Search for the cell housing the specified text and yield its [x, y] center coordinate. 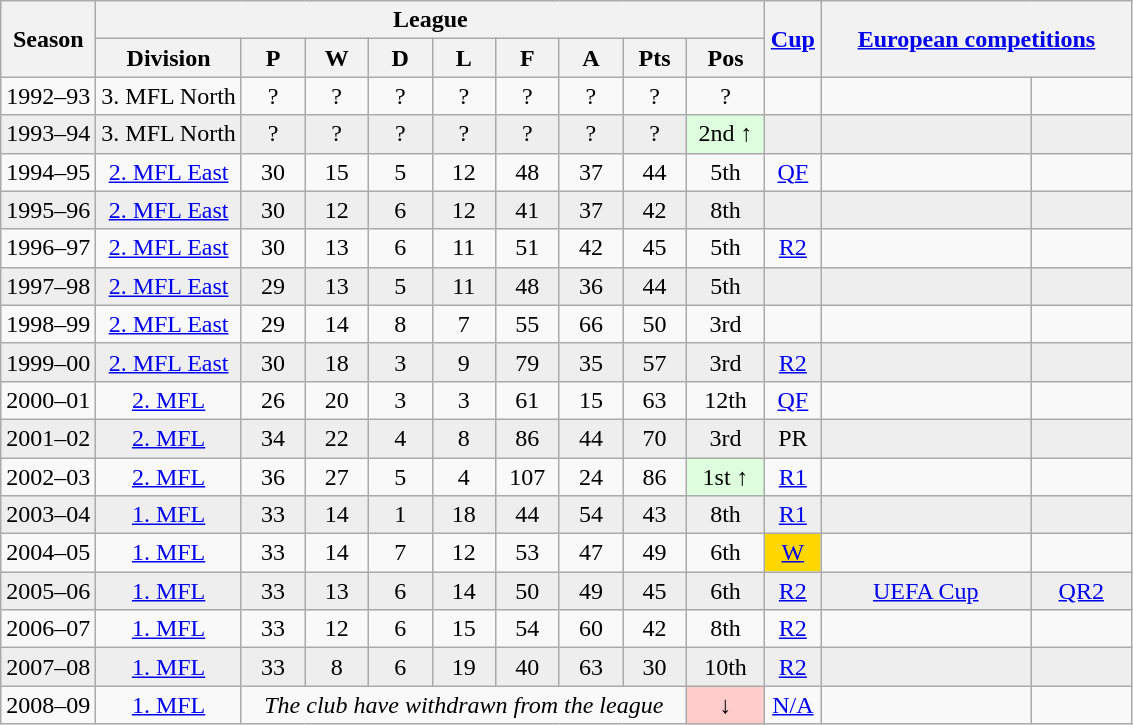
57 [655, 362]
D [400, 58]
2000–01 [48, 400]
24 [591, 477]
47 [591, 553]
The club have withdrawn from the league [464, 705]
Cup [793, 39]
61 [528, 400]
27 [337, 477]
79 [528, 362]
↓ [726, 705]
107 [528, 477]
9 [464, 362]
2005–06 [48, 591]
2006–07 [48, 629]
P [273, 58]
L [464, 58]
40 [528, 667]
51 [528, 248]
22 [337, 438]
34 [273, 438]
1997–98 [48, 286]
10th [726, 667]
35 [591, 362]
PR [793, 438]
F [528, 58]
2003–04 [48, 515]
1993–94 [48, 134]
European competitions [976, 39]
41 [528, 210]
1 [400, 515]
1996–97 [48, 248]
N/A [793, 705]
70 [655, 438]
2007–08 [48, 667]
2004–05 [48, 553]
60 [591, 629]
Pts [655, 58]
QR2 [1082, 591]
43 [655, 515]
A [591, 58]
Season [48, 39]
20 [337, 400]
UEFA Cup [926, 591]
Division [169, 58]
66 [591, 324]
19 [464, 667]
League [430, 20]
1994–95 [48, 172]
Pos [726, 58]
1998–99 [48, 324]
2002–03 [48, 477]
1995–96 [48, 210]
2001–02 [48, 438]
26 [273, 400]
1st ↑ [726, 477]
12th [726, 400]
1992–93 [48, 96]
2nd ↑ [726, 134]
55 [528, 324]
1999–00 [48, 362]
53 [528, 553]
2008–09 [48, 705]
